Capture the cell that displays the provided text and extract its [X, Y] central coordinate. 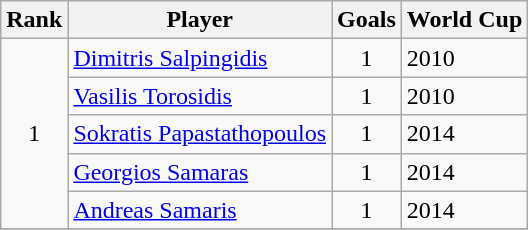
Dimitris Salpingidis [200, 58]
Sokratis Papastathopoulos [200, 134]
Goals [367, 20]
World Cup [464, 20]
Andreas Samaris [200, 210]
Rank [34, 20]
Player [200, 20]
Georgios Samaras [200, 172]
Vasilis Torosidis [200, 96]
